Locate the cell with the specified text and output its (x, y) center coordinate. 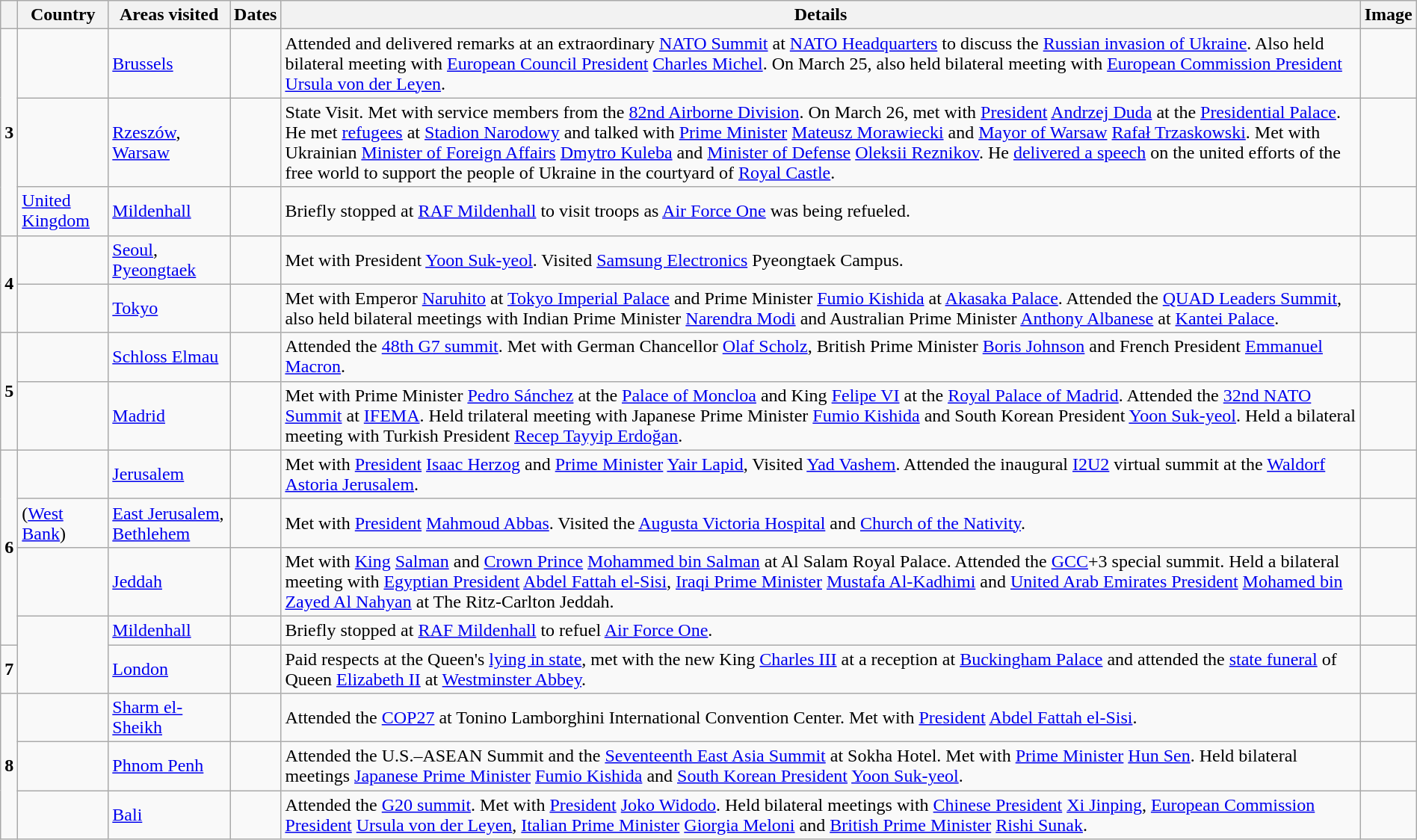
Rzeszów, Warsaw (169, 142)
United Kingdom (63, 211)
Briefly stopped at RAF Mildenhall to visit troops as Air Force One was being refueled. (821, 211)
3 (9, 132)
Sharm el-Sheikh (169, 717)
East Jerusalem, Bethlehem (169, 523)
Seoul, Pyeongtaek (169, 260)
Country (63, 15)
Phnom Penh (169, 767)
Bali (169, 815)
Briefly stopped at RAF Mildenhall to refuel Air Force One. (821, 630)
Jerusalem (169, 474)
Attended the COP27 at Tonino Lamborghini International Convention Center. Met with President Abdel Fattah el-Sisi. (821, 717)
Madrid (169, 416)
8 (9, 767)
Schloss Elmau (169, 357)
Areas visited (169, 15)
Met with President Yoon Suk-yeol. Visited Samsung Electronics Pyeongtaek Campus. (821, 260)
Brussels (169, 64)
Met with President Mahmoud Abbas. Visited the Augusta Victoria Hospital and Church of the Nativity. (821, 523)
4 (9, 284)
Jeddah (169, 581)
5 (9, 392)
Details (821, 15)
Image (1389, 15)
London (169, 668)
7 (9, 668)
Tokyo (169, 308)
Dates (256, 15)
(West Bank) (63, 523)
6 (9, 547)
Attended the 48th G7 summit. Met with German Chancellor Olaf Scholz, British Prime Minister Boris Johnson and French President Emmanuel Macron. (821, 357)
